From the cell containing the given text, extract its center point as [x, y] coordinate. 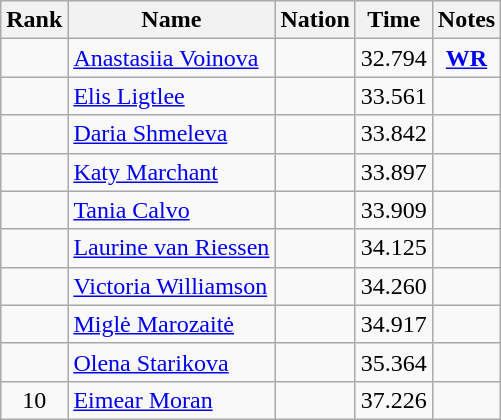
Name [172, 20]
Laurine van Riessen [172, 248]
Time [394, 20]
Nation [315, 20]
Rank [34, 20]
32.794 [394, 58]
37.226 [394, 400]
Notes [466, 20]
Olena Starikova [172, 362]
Tania Calvo [172, 210]
34.125 [394, 248]
Daria Shmeleva [172, 134]
Victoria Williamson [172, 286]
33.842 [394, 134]
Miglė Marozaitė [172, 324]
33.561 [394, 96]
Eimear Moran [172, 400]
33.897 [394, 172]
Anastasiia Voinova [172, 58]
Katy Marchant [172, 172]
35.364 [394, 362]
33.909 [394, 210]
34.260 [394, 286]
WR [466, 58]
10 [34, 400]
34.917 [394, 324]
Elis Ligtlee [172, 96]
